Identify which cell holds the provided text, then report its (X, Y) central coordinate. 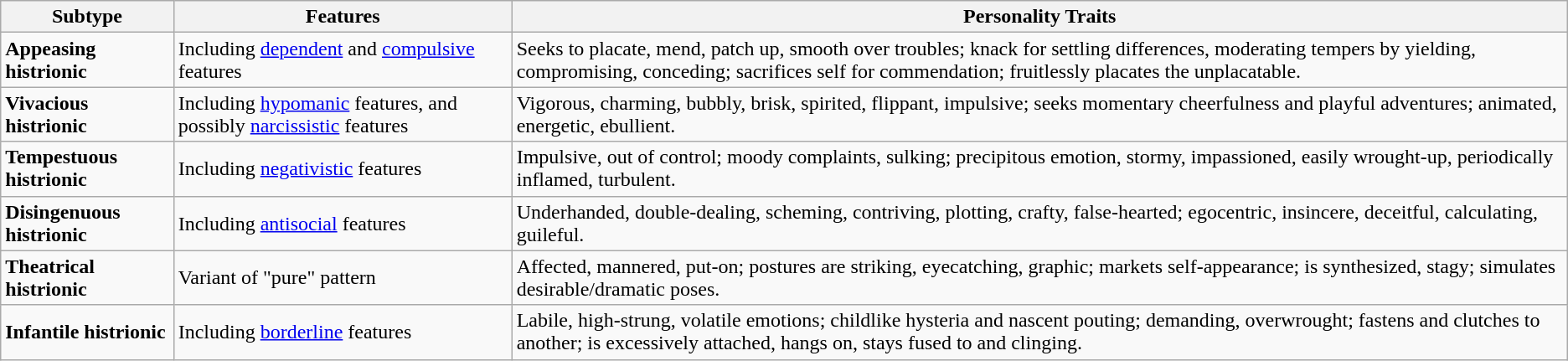
Including antisocial features (343, 223)
Including negativistic features (343, 169)
Subtype (87, 17)
Including borderline features (343, 332)
Infantile histrionic (87, 332)
Disingenuous histrionic (87, 223)
Vivacious histrionic (87, 114)
Features (343, 17)
Personality Traits (1039, 17)
Variant of "pure" pattern (343, 278)
Theatrical histrionic (87, 278)
Underhanded, double-dealing, scheming, contriving, plotting, crafty, false-hearted; egocentric, insincere, deceitful, calculating, guileful. (1039, 223)
Appeasing histrionic (87, 60)
Including hypomanic features, and possibly narcissistic features (343, 114)
Tempestuous histrionic (87, 169)
Including dependent and compulsive features (343, 60)
Impulsive, out of control; moody complaints, sulking; precipitous emotion, stormy, impassioned, easily wrought-up, periodically inflamed, turbulent. (1039, 169)
